Output the [x, y] coordinate of the center of the cell containing the given text.  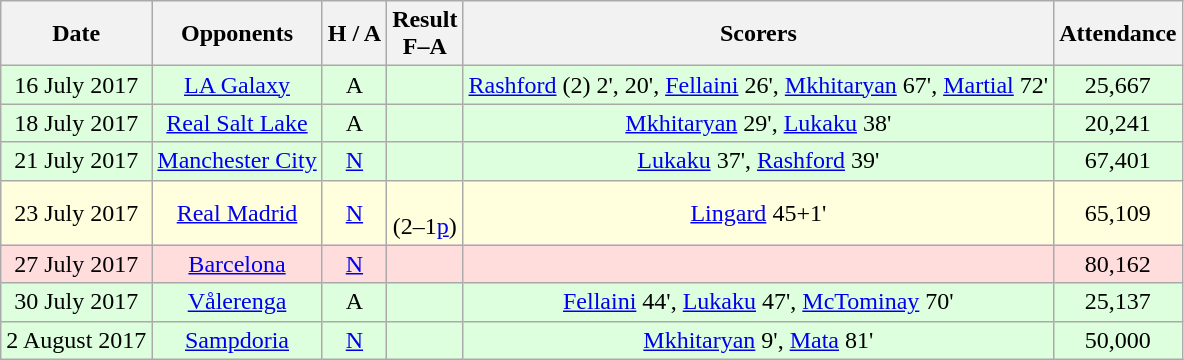
Real Madrid [237, 212]
67,401 [1118, 161]
Real Salt Lake [237, 123]
2 August 2017 [76, 340]
Vålerenga [237, 302]
30 July 2017 [76, 302]
Sampdoria [237, 340]
Manchester City [237, 161]
Mkhitaryan 9', Mata 81' [758, 340]
Scorers [758, 34]
25,667 [1118, 85]
21 July 2017 [76, 161]
(2–1p) [425, 212]
Mkhitaryan 29', Lukaku 38' [758, 123]
80,162 [1118, 264]
Fellaini 44', Lukaku 47', McTominay 70' [758, 302]
18 July 2017 [76, 123]
Lukaku 37', Rashford 39' [758, 161]
25,137 [1118, 302]
Date [76, 34]
Attendance [1118, 34]
23 July 2017 [76, 212]
50,000 [1118, 340]
Lingard 45+1' [758, 212]
65,109 [1118, 212]
Rashford (2) 2', 20', Fellaini 26', Mkhitaryan 67', Martial 72' [758, 85]
27 July 2017 [76, 264]
16 July 2017 [76, 85]
20,241 [1118, 123]
Barcelona [237, 264]
LA Galaxy [237, 85]
Opponents [237, 34]
H / A [354, 34]
ResultF–A [425, 34]
